Return the (X, Y) coordinate for the center point of the cell that contains the specified text.  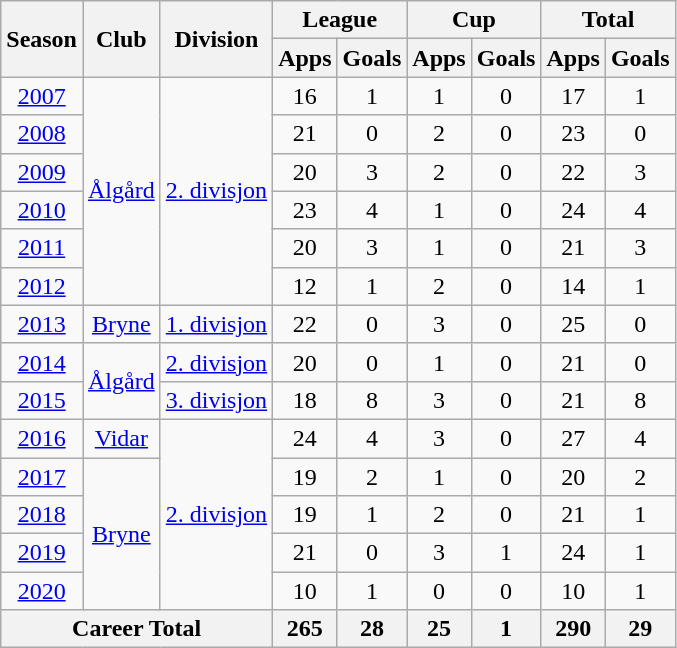
Vidar (121, 438)
29 (640, 629)
League (340, 20)
290 (573, 629)
2008 (42, 134)
16 (305, 96)
2015 (42, 400)
27 (573, 438)
2013 (42, 324)
Cup (474, 20)
18 (305, 400)
Total (608, 20)
2014 (42, 362)
Season (42, 39)
2011 (42, 248)
Club (121, 39)
Division (216, 39)
2020 (42, 591)
Career Total (137, 629)
2010 (42, 210)
2016 (42, 438)
2012 (42, 286)
1. divisjon (216, 324)
17 (573, 96)
2018 (42, 515)
28 (372, 629)
3. divisjon (216, 400)
265 (305, 629)
12 (305, 286)
2009 (42, 172)
14 (573, 286)
2019 (42, 553)
2017 (42, 477)
2007 (42, 96)
